Determine the [x, y] coordinate at the center of the cell enclosing the given text.  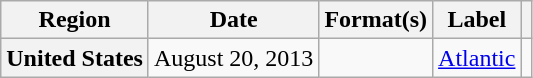
August 20, 2013 [233, 58]
Label [477, 20]
Format(s) [376, 20]
United States [75, 58]
Date [233, 20]
Region [75, 20]
Atlantic [477, 58]
